Detect which cell encompasses the target text, then output its [x, y] center coordinate. 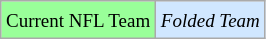
Folded Team [211, 20]
Current NFL Team [78, 20]
